Output the (x, y) coordinate of the center of the cell containing the given text.  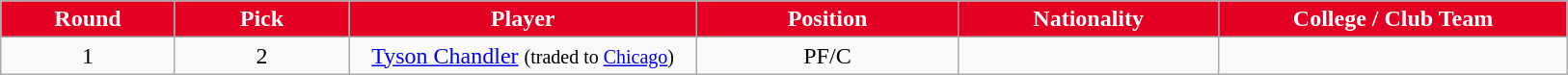
Tyson Chandler (traded to Chicago) (523, 56)
Position (827, 19)
Player (523, 19)
Pick (261, 19)
Round (88, 19)
College / Club Team (1392, 19)
1 (88, 56)
2 (261, 56)
PF/C (827, 56)
Nationality (1088, 19)
